Locate the cell with the specified text and output its (X, Y) center coordinate. 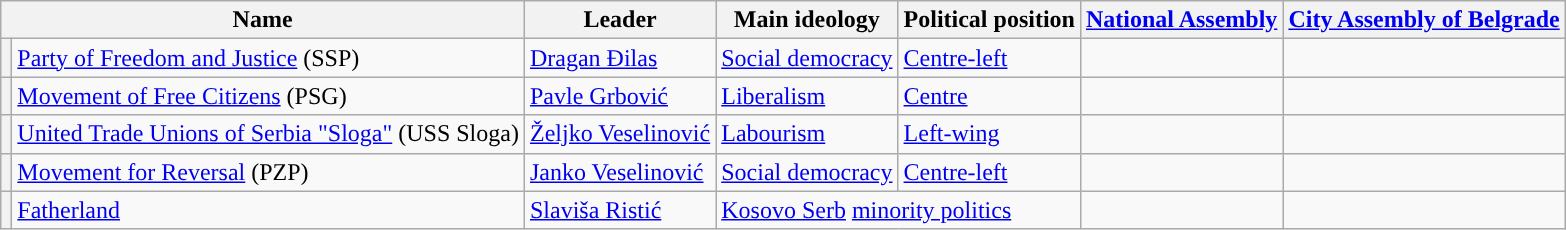
Fatherland (268, 210)
Centre (989, 96)
Liberalism (807, 96)
Movement for Reversal (PZP) (268, 172)
Left-wing (989, 134)
Janko Veselinović (620, 172)
Kosovo Serb minority politics (898, 210)
Party of Freedom and Justice (SSP) (268, 58)
Leader (620, 20)
Name (263, 20)
Pavle Grbović (620, 96)
Movement of Free Citizens (PSG) (268, 96)
National Assembly (1181, 20)
United Trade Unions of Serbia "Sloga" (USS Sloga) (268, 134)
Dragan Đilas (620, 58)
Main ideology (807, 20)
Slaviša Ristić (620, 210)
Željko Veselinović (620, 134)
Political position (989, 20)
Labourism (807, 134)
City Assembly of Belgrade (1424, 20)
